Return [x, y] of the center of cell containing provided text 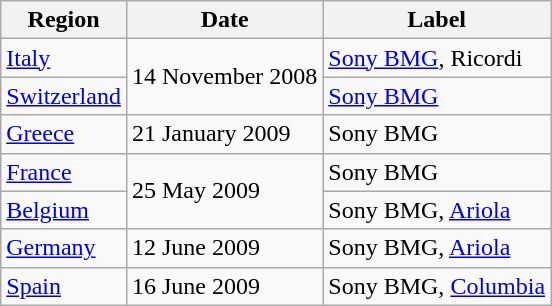
Sony BMG, Columbia [437, 286]
Region [64, 20]
25 May 2009 [224, 191]
Switzerland [64, 96]
Spain [64, 286]
21 January 2009 [224, 134]
Label [437, 20]
16 June 2009 [224, 286]
Italy [64, 58]
Date [224, 20]
12 June 2009 [224, 248]
Sony BMG, Ricordi [437, 58]
Belgium [64, 210]
Greece [64, 134]
France [64, 172]
Germany [64, 248]
14 November 2008 [224, 77]
